Output the [X, Y] coordinate of the center of the cell containing the given text.  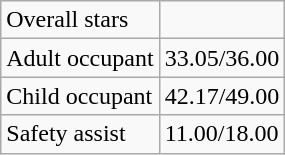
Adult occupant [80, 58]
Child occupant [80, 96]
11.00/18.00 [222, 134]
42.17/49.00 [222, 96]
Safety assist [80, 134]
Overall stars [80, 20]
33.05/36.00 [222, 58]
